Pinpoint the cell where the given text exists, returning its [X, Y] midpoint coordinate. 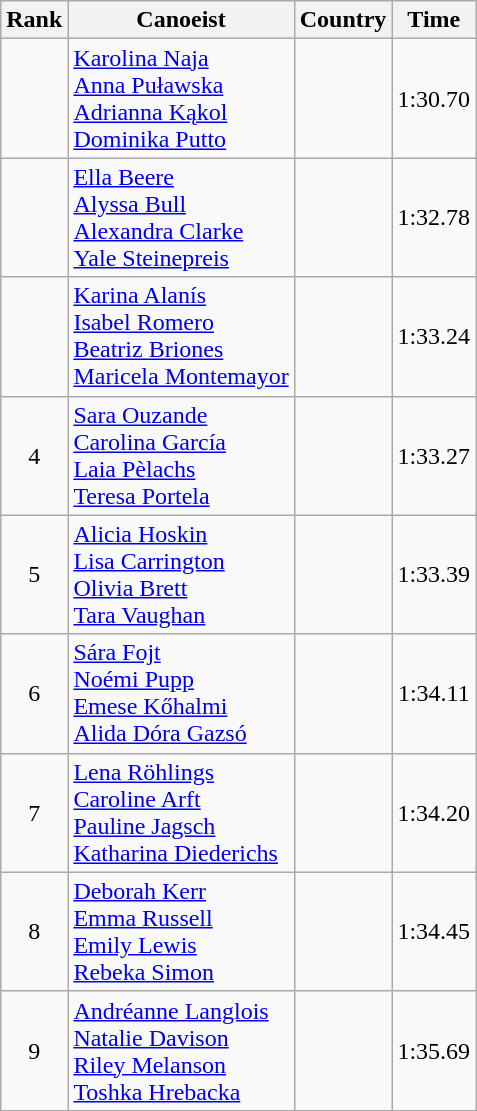
1:33.24 [434, 336]
1:33.27 [434, 456]
1:30.70 [434, 98]
1:34.45 [434, 932]
Karolina NajaAnna PuławskaAdrianna KąkolDominika Putto [181, 98]
Rank [34, 20]
8 [34, 932]
Canoeist [181, 20]
4 [34, 456]
Karina AlanísIsabel RomeroBeatriz BrionesMaricela Montemayor [181, 336]
Sara OuzandeCarolina GarcíaLaia PèlachsTeresa Portela [181, 456]
1:34.20 [434, 812]
6 [34, 694]
1:34.11 [434, 694]
Ella BeereAlyssa BullAlexandra ClarkeYale Steinepreis [181, 218]
Country [343, 20]
Deborah KerrEmma RussellEmily LewisRebeka Simon [181, 932]
1:33.39 [434, 574]
Andréanne LangloisNatalie DavisonRiley MelansonToshka Hrebacka [181, 1050]
5 [34, 574]
9 [34, 1050]
7 [34, 812]
1:35.69 [434, 1050]
Alicia HoskinLisa CarringtonOlivia BrettTara Vaughan [181, 574]
Lena RöhlingsCaroline ArftPauline JagschKatharina Diederichs [181, 812]
1:32.78 [434, 218]
Time [434, 20]
Sára FojtNoémi PuppEmese KőhalmiAlida Dóra Gazsó [181, 694]
